Identify which cell holds the provided text, then report its (X, Y) central coordinate. 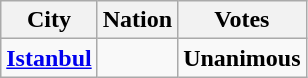
City (49, 20)
Istanbul (49, 58)
Unanimous (242, 58)
Votes (242, 20)
Nation (137, 20)
